Capture the cell that displays the provided text and extract its (X, Y) central coordinate. 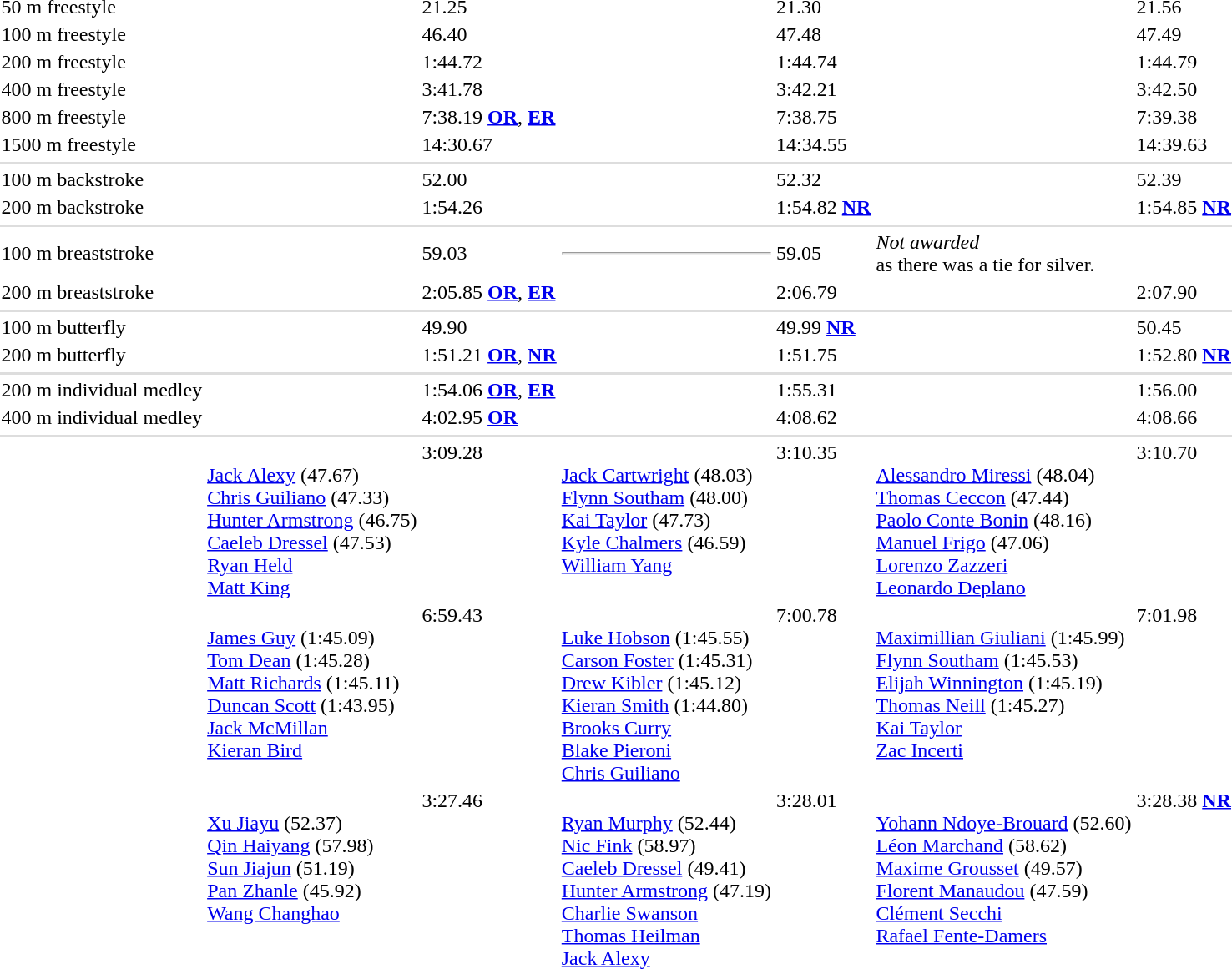
47.49 (1184, 34)
3:41.78 (489, 89)
7:38.75 (824, 117)
1:55.31 (824, 390)
200 m breaststroke (102, 292)
4:02.95 OR (489, 417)
400 m freestyle (102, 89)
1:44.74 (824, 62)
1:56.00 (1184, 390)
400 m individual medley (102, 417)
14:30.67 (489, 144)
1:52.80 NR (1184, 355)
3:10.35 (824, 520)
2:07.90 (1184, 292)
100 m backstroke (102, 179)
14:39.63 (1184, 144)
1:51.75 (824, 355)
46.40 (489, 34)
2:05.85 OR, ER (489, 292)
1:54.82 NR (824, 207)
200 m backstroke (102, 207)
7:01.98 (1184, 694)
Jack Cartwright (48.03)Flynn Southam (48.00)Kai Taylor (47.73)Kyle Chalmers (46.59)William Yang (666, 520)
100 m butterfly (102, 327)
200 m butterfly (102, 355)
Jack Alexy (47.67)Chris Guiliano (47.33)Hunter Armstrong (46.75)Caeleb Dressel (47.53)Ryan HeldMatt King (312, 520)
100 m breaststroke (102, 254)
1:44.72 (489, 62)
200 m freestyle (102, 62)
3:42.50 (1184, 89)
1:54.06 OR, ER (489, 390)
52.32 (824, 179)
3:10.70 (1184, 520)
100 m freestyle (102, 34)
7:00.78 (824, 694)
Alessandro Miressi (48.04)Thomas Ceccon (47.44)Paolo Conte Bonin (48.16)Manuel Frigo (47.06)Lorenzo ZazzeriLeonardo Deplano (1003, 520)
59.03 (489, 254)
800 m freestyle (102, 117)
49.90 (489, 327)
59.05 (824, 254)
200 m individual medley (102, 390)
1:54.26 (489, 207)
4:08.66 (1184, 417)
52.39 (1184, 179)
6:59.43 (489, 694)
52.00 (489, 179)
1:54.85 NR (1184, 207)
1500 m freestyle (102, 144)
7:39.38 (1184, 117)
1:44.79 (1184, 62)
47.48 (824, 34)
Luke Hobson (1:45.55)Carson Foster (1:45.31)Drew Kibler (1:45.12)Kieran Smith (1:44.80)Brooks CurryBlake PieroniChris Guiliano (666, 694)
3:09.28 (489, 520)
4:08.62 (824, 417)
Maximillian Giuliani (1:45.99)Flynn Southam (1:45.53)Elijah Winnington (1:45.19)Thomas Neill (1:45.27)Kai TaylorZac Incerti (1003, 694)
2:06.79 (824, 292)
14:34.55 (824, 144)
7:38.19 OR, ER (489, 117)
James Guy (1:45.09)Tom Dean (1:45.28)Matt Richards (1:45.11)Duncan Scott (1:43.95)Jack McMillanKieran Bird (312, 694)
3:42.21 (824, 89)
49.99 NR (824, 327)
1:51.21 OR, NR (489, 355)
50.45 (1184, 327)
